From the cell containing the given text, extract its center point as [x, y] coordinate. 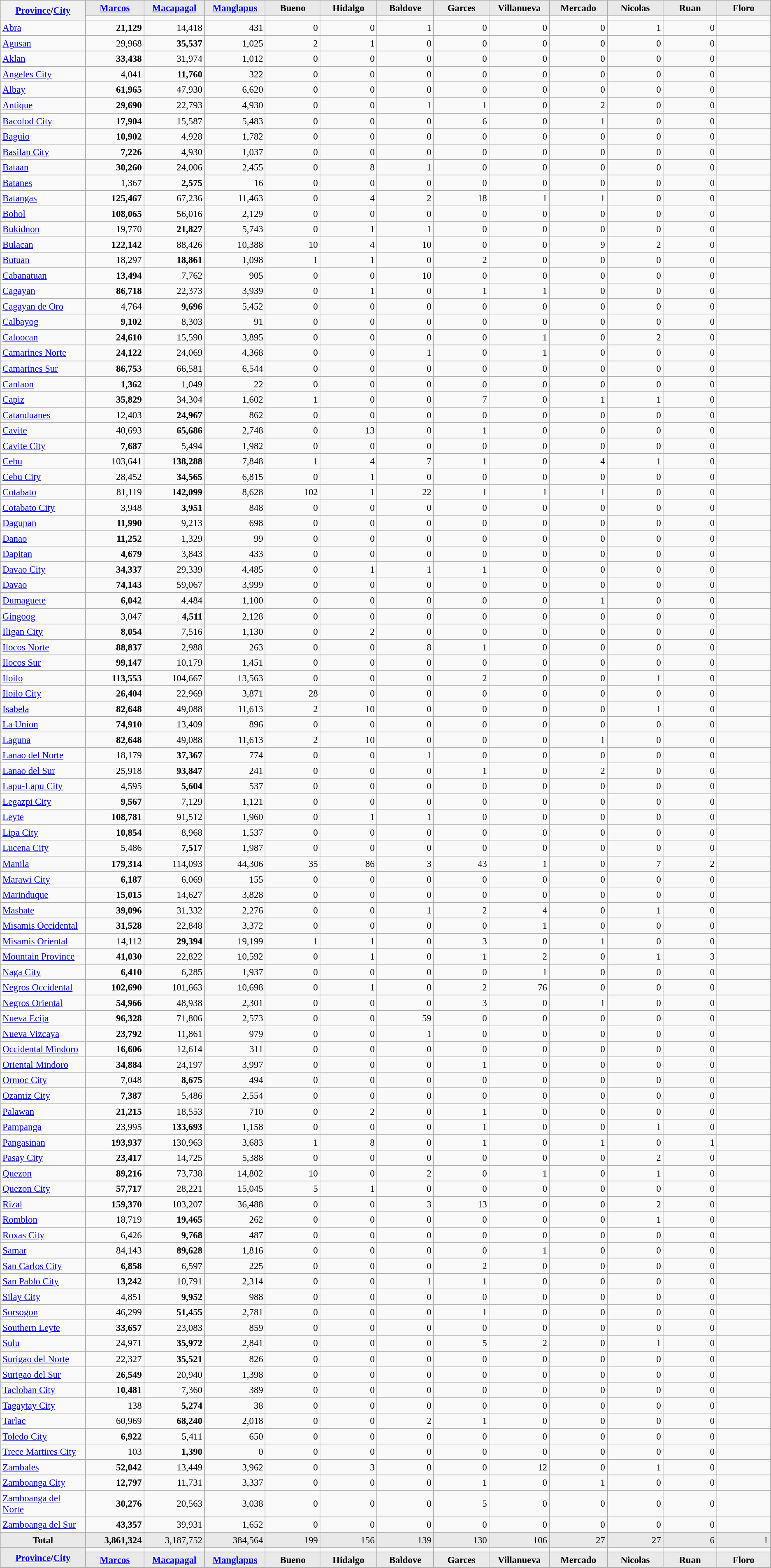
Catanduanes [43, 415]
Iloilo [43, 678]
4,928 [174, 136]
Cebu [43, 461]
18,861 [174, 260]
Bukidnon [43, 229]
Baguio [43, 136]
24,971 [115, 1344]
225 [235, 1266]
86 [348, 864]
103,207 [174, 1204]
23,792 [115, 1034]
4,368 [235, 353]
33,438 [115, 59]
Quezon City [43, 1189]
Butuan [43, 260]
102 [293, 492]
1,960 [235, 817]
3,828 [235, 895]
Nueva Ecija [43, 1018]
1,782 [235, 136]
86,753 [115, 368]
10,179 [174, 662]
862 [235, 415]
9,768 [174, 1235]
19,199 [235, 941]
35,537 [174, 44]
Cabanatuan [43, 276]
6,544 [235, 368]
2,276 [235, 910]
2,129 [235, 214]
7,762 [174, 276]
6,187 [115, 879]
125,467 [115, 198]
Laguna [43, 740]
Pampanga [43, 1127]
650 [235, 1436]
1,362 [115, 384]
1,537 [235, 833]
8,628 [235, 492]
6,815 [235, 477]
4,595 [115, 786]
91,512 [174, 817]
7,360 [174, 1390]
3,038 [235, 1504]
41,030 [115, 957]
Albay [43, 90]
6,597 [174, 1266]
21,827 [174, 229]
3,951 [174, 508]
23,083 [174, 1328]
Camarines Sur [43, 368]
67,236 [174, 198]
Surigao del Sur [43, 1375]
Nueva Vizcaya [43, 1034]
108,065 [115, 214]
Lucena City [43, 848]
3,999 [235, 585]
1,329 [174, 539]
Davao City [43, 570]
14,112 [115, 941]
5,483 [235, 121]
43,357 [115, 1525]
74,143 [115, 585]
34,337 [115, 570]
30,260 [115, 167]
Roxas City [43, 1235]
17,904 [115, 121]
9,567 [115, 802]
106 [519, 1540]
Agusan [43, 44]
3,337 [235, 1483]
Lanao del Norte [43, 755]
2,554 [235, 1096]
18,553 [174, 1111]
40,693 [115, 431]
San Carlos City [43, 1266]
Aklan [43, 59]
Negros Oriental [43, 1003]
35 [293, 864]
35,972 [174, 1344]
24,967 [174, 415]
Marawi City [43, 879]
108,781 [115, 817]
8,054 [115, 631]
14,802 [235, 1173]
Capiz [43, 399]
710 [235, 1111]
Zamboanga City [43, 1483]
19,465 [174, 1220]
10,902 [115, 136]
Leyte [43, 817]
Caloocan [43, 338]
5,411 [174, 1436]
6,285 [174, 972]
2,781 [235, 1312]
Danao [43, 539]
12,403 [115, 415]
1,130 [235, 631]
19,770 [115, 229]
101,663 [174, 988]
10,698 [235, 988]
51,455 [174, 1312]
71,806 [174, 1018]
25,918 [115, 771]
7,387 [115, 1096]
8,303 [174, 322]
Cebu City [43, 477]
130,963 [174, 1142]
Quezon [43, 1173]
9,213 [174, 523]
433 [235, 554]
1,451 [235, 662]
Total [43, 1540]
Iloilo City [43, 694]
43 [462, 864]
389 [235, 1390]
20,563 [174, 1504]
104,667 [174, 678]
Angeles City [43, 75]
Isabela [43, 709]
Mountain Province [43, 957]
Dagupan [43, 523]
18,719 [115, 1220]
13,494 [115, 276]
Lanao del Sur [43, 771]
10,481 [115, 1390]
Romblon [43, 1220]
24,122 [115, 353]
29,968 [115, 44]
24,610 [115, 338]
1,602 [235, 399]
Bulacan [43, 245]
14,725 [174, 1158]
89,628 [174, 1251]
15,590 [174, 338]
La Union [43, 725]
81,119 [115, 492]
14,627 [174, 895]
Calbayog [43, 322]
4,511 [174, 616]
Dapitan [43, 554]
21,129 [115, 28]
22,373 [174, 291]
241 [235, 771]
1,816 [235, 1251]
179,314 [115, 864]
Manila [43, 864]
65,686 [174, 431]
848 [235, 508]
103,641 [115, 461]
Cotabato [43, 492]
6,620 [235, 90]
487 [235, 1235]
Misamis Occidental [43, 926]
1,100 [235, 601]
Oriental Mindoro [43, 1065]
22,793 [174, 105]
5,452 [235, 307]
46,299 [115, 1312]
3,895 [235, 338]
2,575 [174, 183]
24,197 [174, 1065]
Cotabato City [43, 508]
Bacolod City [43, 121]
Sulu [43, 1344]
88,837 [115, 647]
6,069 [174, 879]
Cagayan de Oro [43, 307]
494 [235, 1081]
Misamis Oriental [43, 941]
13,242 [115, 1281]
Negros Occidental [43, 988]
96,328 [115, 1018]
988 [235, 1297]
7,516 [174, 631]
84,143 [115, 1251]
Naga City [43, 972]
Canlaon [43, 384]
Rizal [43, 1204]
59 [405, 1018]
47,930 [174, 90]
20,940 [174, 1375]
18,179 [115, 755]
13,449 [174, 1467]
3,939 [235, 291]
2,301 [235, 1003]
Camarines Norte [43, 353]
11,463 [235, 198]
10,592 [235, 957]
9,952 [174, 1297]
57,717 [115, 1189]
11,731 [174, 1483]
Ormoc City [43, 1081]
11,252 [115, 539]
15,587 [174, 121]
3,683 [235, 1142]
Surigao del Norte [43, 1359]
8,968 [174, 833]
3,187,752 [174, 1540]
10,854 [115, 833]
7,848 [235, 461]
22,848 [174, 926]
4,485 [235, 570]
11,990 [115, 523]
Tagaytay City [43, 1405]
2,748 [235, 431]
89,216 [115, 1173]
138 [115, 1405]
905 [235, 276]
113,553 [115, 678]
54,966 [115, 1003]
61,965 [115, 90]
6,858 [115, 1266]
311 [235, 1049]
11,861 [174, 1034]
Toledo City [43, 1436]
133,693 [174, 1127]
34,565 [174, 477]
Cavite City [43, 446]
93,847 [174, 771]
33,657 [115, 1328]
102,690 [115, 988]
91 [235, 322]
7,226 [115, 152]
199 [293, 1540]
28,452 [115, 477]
10,388 [235, 245]
13,409 [174, 725]
Silay City [43, 1297]
31,528 [115, 926]
76 [519, 988]
1,158 [235, 1127]
Dumaguete [43, 601]
44,306 [235, 864]
39,096 [115, 910]
6,410 [115, 972]
Ilocos Norte [43, 647]
68,240 [174, 1421]
Ilocos Sur [43, 662]
23,417 [115, 1158]
2,455 [235, 167]
3,962 [235, 1467]
4,764 [115, 307]
1,121 [235, 802]
1,987 [235, 848]
859 [235, 1328]
Pangasinan [43, 1142]
6,042 [115, 601]
12 [519, 1467]
Trece Martires City [43, 1452]
Pasay City [43, 1158]
12,614 [174, 1049]
263 [235, 647]
1,367 [115, 183]
139 [405, 1540]
48,938 [174, 1003]
1,037 [235, 152]
60,969 [115, 1421]
34,884 [115, 1065]
Legazpi City [43, 802]
156 [348, 1540]
Cavite [43, 431]
18,297 [115, 260]
774 [235, 755]
Batangas [43, 198]
99 [235, 539]
73,738 [174, 1173]
Palawan [43, 1111]
16,606 [115, 1049]
4,679 [115, 554]
37,367 [174, 755]
698 [235, 523]
22,327 [115, 1359]
9,102 [115, 322]
10,791 [174, 1281]
1,937 [235, 972]
12,797 [115, 1483]
979 [235, 1034]
3,843 [174, 554]
52,042 [115, 1467]
26,404 [115, 694]
2,128 [235, 616]
36,488 [235, 1204]
262 [235, 1220]
15,015 [115, 895]
31,974 [174, 59]
5,494 [174, 446]
9 [578, 245]
23,995 [115, 1127]
2,841 [235, 1344]
103 [115, 1452]
5,604 [174, 786]
18 [462, 198]
Gingoog [43, 616]
Iligan City [43, 631]
1,098 [235, 260]
7,129 [174, 802]
3,871 [235, 694]
Tarlac [43, 1421]
29,339 [174, 570]
2,314 [235, 1281]
5,743 [235, 229]
537 [235, 786]
24,006 [174, 167]
88,426 [174, 245]
22,822 [174, 957]
San Pablo City [43, 1281]
14,418 [174, 28]
1,652 [235, 1525]
Masbate [43, 910]
39,931 [174, 1525]
Marinduque [43, 895]
Sorsogon [43, 1312]
Antique [43, 105]
130 [462, 1540]
Occidental Mindoro [43, 1049]
74,910 [115, 725]
1,398 [235, 1375]
Zamboanga del Sur [43, 1525]
1,049 [174, 384]
99,147 [115, 662]
2,988 [174, 647]
Zambales [43, 1467]
1,390 [174, 1452]
4,041 [115, 75]
Lipa City [43, 833]
322 [235, 75]
4,484 [174, 601]
Davao [43, 585]
31,332 [174, 910]
26,549 [115, 1375]
59,067 [174, 585]
142,099 [174, 492]
9,696 [174, 307]
28,221 [174, 1189]
7,687 [115, 446]
122,142 [115, 245]
6,426 [115, 1235]
15,045 [235, 1189]
2,573 [235, 1018]
Bohol [43, 214]
5,388 [235, 1158]
4,851 [115, 1297]
431 [235, 28]
3,861,324 [115, 1540]
29,690 [115, 105]
Basilan City [43, 152]
3,047 [115, 616]
Batanes [43, 183]
2,018 [235, 1421]
3,997 [235, 1065]
138,288 [174, 461]
21,215 [115, 1111]
1,012 [235, 59]
896 [235, 725]
35,829 [115, 399]
3,372 [235, 926]
5,274 [174, 1405]
22,969 [174, 694]
Tacloban City [43, 1390]
34,304 [174, 399]
159,370 [115, 1204]
13,563 [235, 678]
Zamboanga del Norte [43, 1504]
16 [235, 183]
Samar [43, 1251]
1,025 [235, 44]
6,922 [115, 1436]
29,394 [174, 941]
Ozamiz City [43, 1096]
66,581 [174, 368]
Southern Leyte [43, 1328]
28 [293, 694]
1,982 [235, 446]
826 [235, 1359]
7,517 [174, 848]
8,675 [174, 1081]
30,276 [115, 1504]
35,521 [174, 1359]
Cagayan [43, 291]
24,069 [174, 353]
Bataan [43, 167]
7,048 [115, 1081]
56,016 [174, 214]
Abra [43, 28]
193,937 [115, 1142]
3,948 [115, 508]
38 [235, 1405]
384,564 [235, 1540]
86,718 [115, 291]
114,093 [174, 864]
11,760 [174, 75]
155 [235, 879]
Lapu-Lapu City [43, 786]
